Locate the cell with the specified text and output its [X, Y] center coordinate. 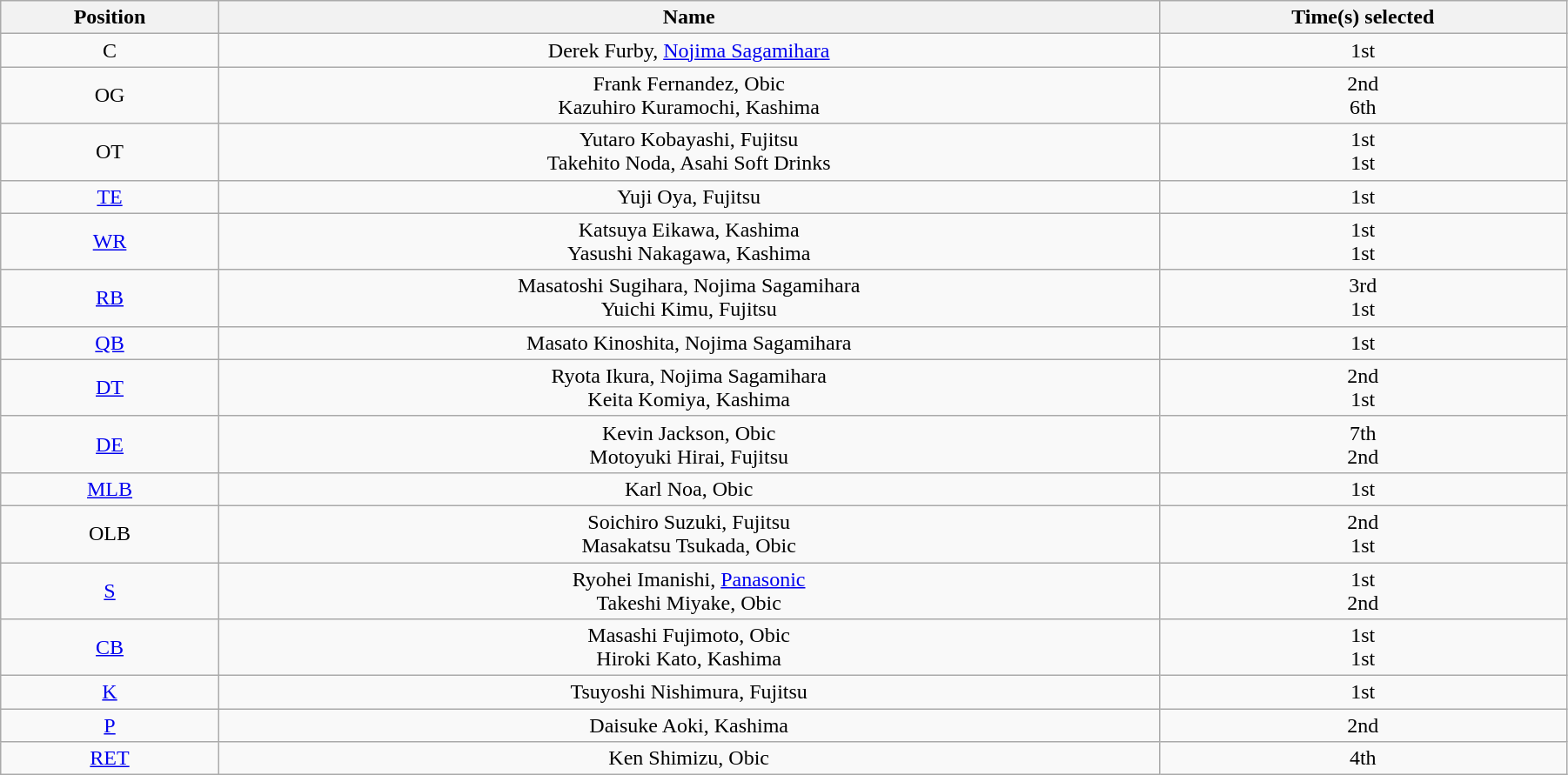
Daisuke Aoki, Kashima [689, 725]
OLB [110, 534]
RET [110, 758]
2nd6th [1363, 96]
Position [110, 17]
OG [110, 96]
P [110, 725]
Frank Fernandez, ObicKazuhiro Kuramochi, Kashima [689, 96]
RB [110, 297]
Masatoshi Sugihara, Nojima SagamiharaYuichi Kimu, Fujitsu [689, 297]
QB [110, 343]
DT [110, 388]
Soichiro Suzuki, FujitsuMasakatsu Tsukada, Obic [689, 534]
Ryota Ikura, Nojima SagamiharaKeita Komiya, Kashima [689, 388]
Yuji Oya, Fujitsu [689, 197]
Masato Kinoshita, Nojima Sagamihara [689, 343]
C [110, 50]
Ryohei Imanishi, PanasonicTakeshi Miyake, Obic [689, 590]
S [110, 590]
Yutaro Kobayashi, FujitsuTakehito Noda, Asahi Soft Drinks [689, 151]
2nd [1363, 725]
DE [110, 444]
CB [110, 647]
Name [689, 17]
Time(s) selected [1363, 17]
Katsuya Eikawa, KashimaYasushi Nakagawa, Kashima [689, 242]
WR [110, 242]
OT [110, 151]
Tsuyoshi Nishimura, Fujitsu [689, 692]
Karl Noa, Obic [689, 489]
MLB [110, 489]
1st2nd [1363, 590]
Derek Furby, Nojima Sagamihara [689, 50]
Ken Shimizu, Obic [689, 758]
K [110, 692]
Masashi Fujimoto, ObicHiroki Kato, Kashima [689, 647]
TE [110, 197]
3rd1st [1363, 297]
Kevin Jackson, ObicMotoyuki Hirai, Fujitsu [689, 444]
4th [1363, 758]
7th2nd [1363, 444]
